For the text-containing cell, return its midpoint in (x, y) coordinate format. 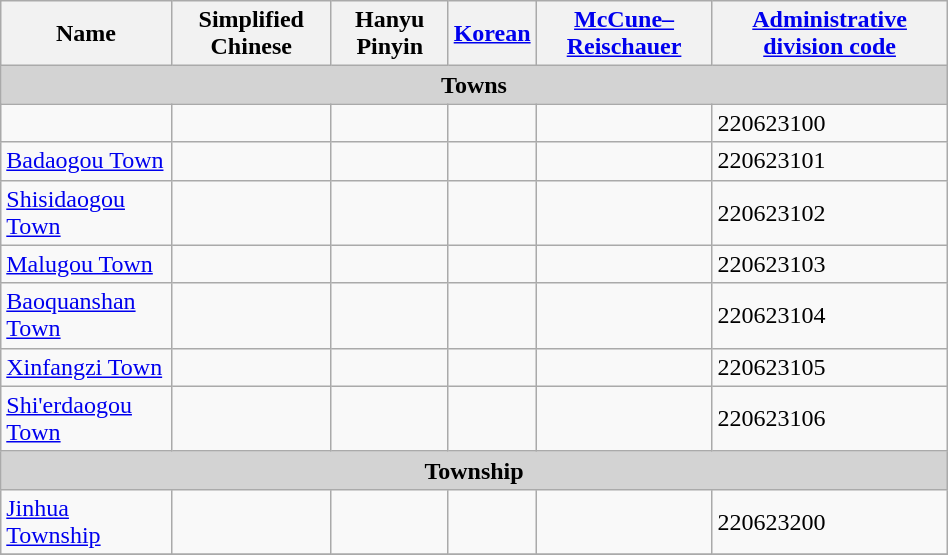
220623104 (830, 316)
Shi'erdaogou Town (86, 418)
Administrative division code (830, 34)
Towns (474, 85)
Township (474, 470)
Malugou Town (86, 264)
220623102 (830, 212)
Korean (492, 34)
220623200 (830, 522)
Xinfangzi Town (86, 367)
220623106 (830, 418)
Badaogou Town (86, 161)
Simplified Chinese (251, 34)
220623101 (830, 161)
Name (86, 34)
Baoquanshan Town (86, 316)
Shisidaogou Town (86, 212)
220623103 (830, 264)
220623105 (830, 367)
220623100 (830, 123)
Jinhua Township (86, 522)
Hanyu Pinyin (390, 34)
McCune–Reischauer (624, 34)
